Detect which cell encompasses the target text, then output its (x, y) center coordinate. 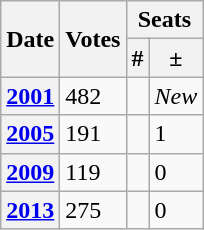
Votes (93, 39)
New (176, 96)
Seats (164, 20)
± (176, 58)
119 (93, 172)
1 (176, 134)
2013 (30, 210)
Date (30, 39)
191 (93, 134)
482 (93, 96)
2001 (30, 96)
2009 (30, 172)
2005 (30, 134)
275 (93, 210)
# (138, 58)
